From the cell containing the given text, extract its center point as [x, y] coordinate. 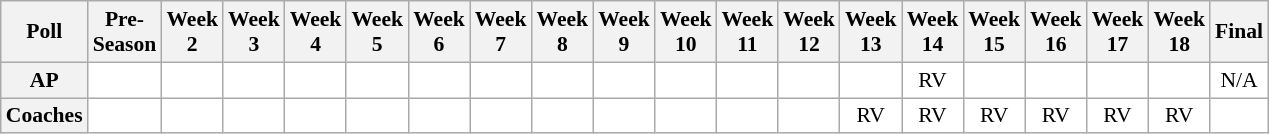
Week2 [192, 32]
Week12 [809, 32]
Week11 [748, 32]
Week15 [994, 32]
Week9 [624, 32]
Week6 [439, 32]
Week16 [1056, 32]
Week5 [377, 32]
Week14 [933, 32]
Final [1239, 32]
Coaches [44, 116]
Week4 [316, 32]
Week10 [686, 32]
Pre-Season [125, 32]
Week13 [871, 32]
Week17 [1118, 32]
Week7 [501, 32]
N/A [1239, 80]
Week18 [1179, 32]
Poll [44, 32]
Week3 [254, 32]
AP [44, 80]
Week8 [562, 32]
